For the text-containing cell, return its midpoint in (X, Y) coordinate format. 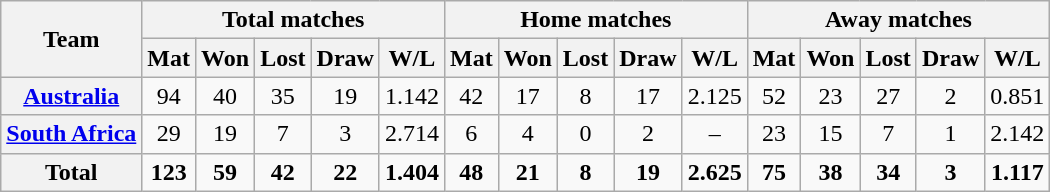
2.625 (714, 172)
2.125 (714, 96)
4 (528, 134)
1.142 (412, 96)
34 (888, 172)
Home matches (596, 20)
South Africa (72, 134)
0 (585, 134)
Total matches (294, 20)
59 (226, 172)
52 (774, 96)
38 (830, 172)
2.714 (412, 134)
6 (471, 134)
2.142 (1018, 134)
Australia (72, 96)
94 (169, 96)
21 (528, 172)
Team (72, 39)
35 (283, 96)
75 (774, 172)
1.404 (412, 172)
27 (888, 96)
15 (830, 134)
22 (345, 172)
Away matches (898, 20)
0.851 (1018, 96)
– (714, 134)
1 (950, 134)
123 (169, 172)
29 (169, 134)
Total (72, 172)
1.117 (1018, 172)
40 (226, 96)
48 (471, 172)
